Return the (X, Y) coordinate for the center point of the cell that contains the specified text.  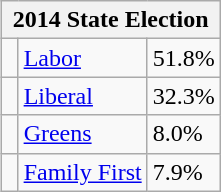
Family First (82, 172)
Greens (82, 134)
2014 State Election (110, 20)
7.9% (184, 172)
51.8% (184, 58)
Liberal (82, 96)
Labor (82, 58)
32.3% (184, 96)
8.0% (184, 134)
